Scan for the cell matching the given text and deliver its [x, y] coordinate at center. 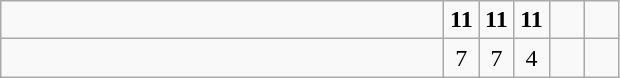
4 [532, 58]
